For the text-containing cell, return its midpoint in (X, Y) coordinate format. 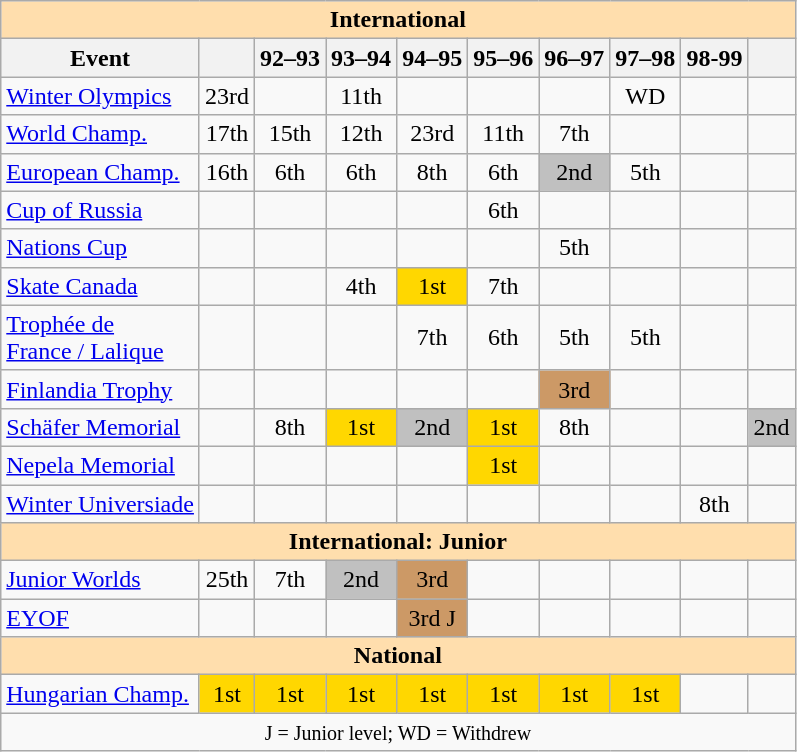
92–93 (290, 58)
Winter Olympics (100, 96)
Hungarian Champ. (100, 694)
J = Junior level; WD = Withdrew (398, 732)
Cup of Russia (100, 210)
International (398, 20)
94–95 (432, 58)
97–98 (646, 58)
Finlandia Trophy (100, 389)
3rd J (432, 618)
Nepela Memorial (100, 465)
15th (290, 134)
World Champ. (100, 134)
International: Junior (398, 542)
Skate Canada (100, 286)
Junior Worlds (100, 580)
WD (646, 96)
12th (362, 134)
Event (100, 58)
25th (226, 580)
Nations Cup (100, 248)
Winter Universiade (100, 503)
98-99 (714, 58)
European Champ. (100, 172)
Trophée de France / Lalique (100, 338)
95–96 (504, 58)
93–94 (362, 58)
4th (362, 286)
Schäfer Memorial (100, 427)
96–97 (574, 58)
EYOF (100, 618)
16th (226, 172)
National (398, 656)
17th (226, 134)
